Return [x, y] of the center of cell containing provided text 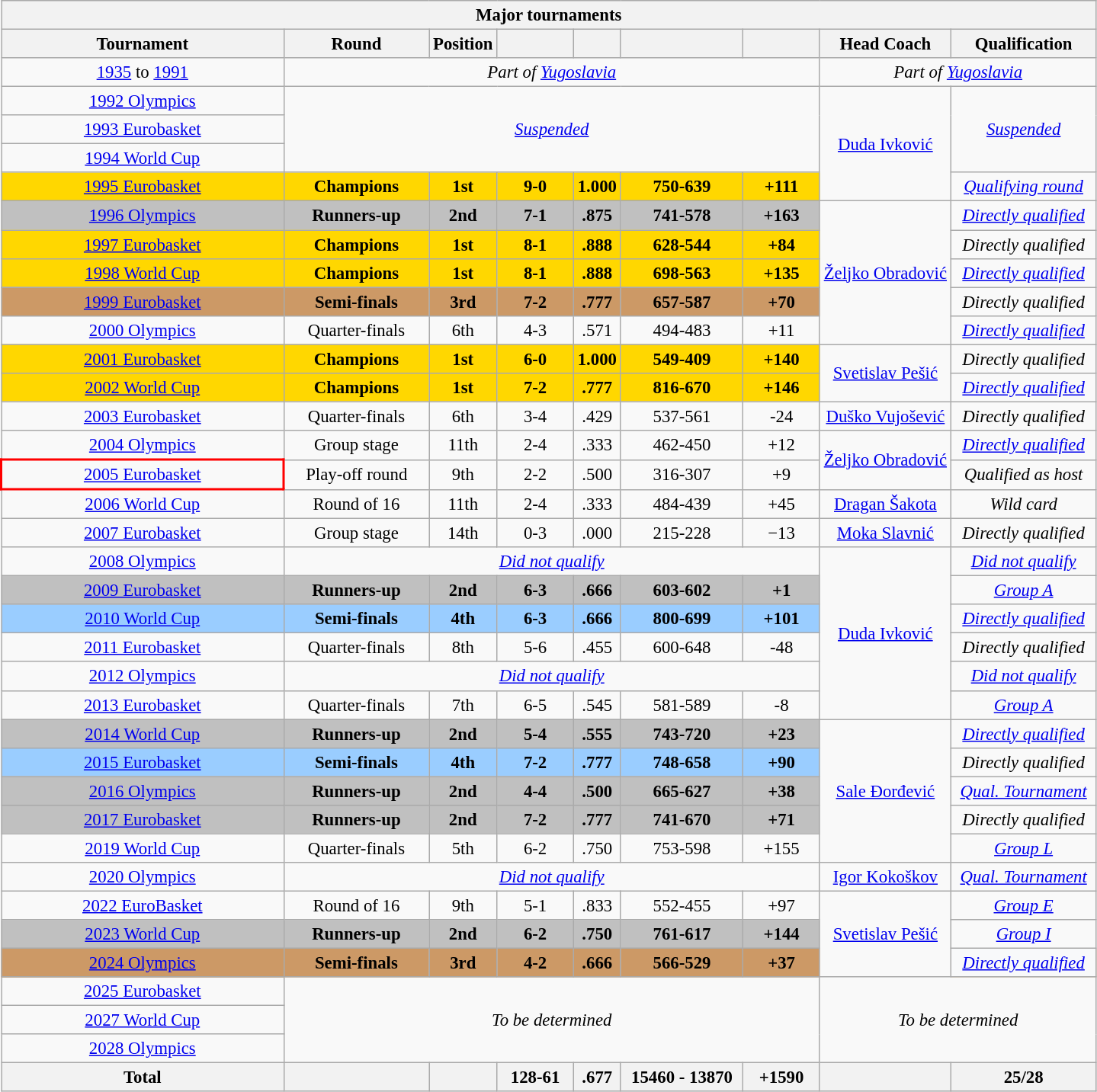
2025 Eurobasket [143, 991]
Qualifying round [1023, 187]
+1590 [782, 1078]
6-5 [535, 705]
1993 Eurobasket [143, 130]
.545 [597, 705]
Sale Đorđević [885, 791]
Round [357, 44]
+71 [782, 820]
5-6 [535, 648]
0-3 [535, 533]
+9 [782, 474]
2017 Eurobasket [143, 820]
698-563 [682, 273]
494-483 [682, 330]
+144 [782, 934]
.571 [597, 330]
2011 Eurobasket [143, 648]
2015 Eurobasket [143, 762]
Major tournaments [549, 15]
Group I [1023, 934]
316-307 [682, 474]
2023 World Cup [143, 934]
5-4 [535, 734]
5-1 [535, 905]
.875 [597, 216]
2012 Olympics [143, 677]
Tournament [143, 44]
1999 Eurobasket [143, 302]
Group L [1023, 848]
Group E [1023, 905]
748-658 [682, 762]
Igor Kokoškov [885, 877]
2014 World Cup [143, 734]
+146 [782, 388]
Total [143, 1078]
1998 World Cup [143, 273]
Moka Slavnić [885, 533]
Qualification [1023, 44]
628-544 [682, 245]
2020 Olympics [143, 877]
.677 [597, 1078]
484-439 [682, 504]
2000 Olympics [143, 330]
741-578 [682, 216]
600-648 [682, 648]
2028 Olympics [143, 1049]
743-720 [682, 734]
581-589 [682, 705]
2004 Olympics [143, 445]
2-2 [535, 474]
657-587 [682, 302]
+155 [782, 848]
2009 Eurobasket [143, 591]
2005 Eurobasket [143, 474]
14th [463, 533]
1995 Eurobasket [143, 187]
+45 [782, 504]
8th [463, 648]
2024 Olympics [143, 963]
.455 [597, 648]
+101 [782, 619]
741-670 [682, 820]
+90 [782, 762]
Dragan Šakota [885, 504]
2027 World Cup [143, 1020]
2019 World Cup [143, 848]
+38 [782, 791]
Position [463, 44]
750-639 [682, 187]
2013 Eurobasket [143, 705]
4-4 [535, 791]
1994 World Cup [143, 159]
-8 [782, 705]
552-455 [682, 905]
816-670 [682, 388]
7th [463, 705]
566-529 [682, 963]
-48 [782, 648]
603-602 [682, 591]
+23 [782, 734]
6-0 [535, 359]
+12 [782, 445]
800-699 [682, 619]
.000 [597, 533]
.429 [597, 416]
Play-off round [357, 474]
2001 Eurobasket [143, 359]
665-627 [682, 791]
753-598 [682, 848]
2016 Olympics [143, 791]
.555 [597, 734]
15460 - 13870 [682, 1078]
+84 [782, 245]
+97 [782, 905]
+140 [782, 359]
1935 to 1991 [143, 72]
7-1 [535, 216]
25/28 [1023, 1078]
−13 [782, 533]
3-4 [535, 416]
215-228 [682, 533]
9-0 [535, 187]
+111 [782, 187]
128-61 [535, 1078]
1996 Olympics [143, 216]
462-450 [682, 445]
Wild card [1023, 504]
2002 World Cup [143, 388]
+11 [782, 330]
+1 [782, 591]
2022 EuroBasket [143, 905]
Qualified as host [1023, 474]
1997 Eurobasket [143, 245]
1992 Olympics [143, 101]
+163 [782, 216]
4-3 [535, 330]
-24 [782, 416]
537-561 [682, 416]
761-617 [682, 934]
549-409 [682, 359]
Head Coach [885, 44]
2010 World Cup [143, 619]
4-2 [535, 963]
.833 [597, 905]
5th [463, 848]
2006 World Cup [143, 504]
Duško Vujošević [885, 416]
+135 [782, 273]
2003 Eurobasket [143, 416]
2008 Olympics [143, 562]
+70 [782, 302]
2007 Eurobasket [143, 533]
+37 [782, 963]
